Output the [X, Y] coordinate of the center of the cell containing the given text.  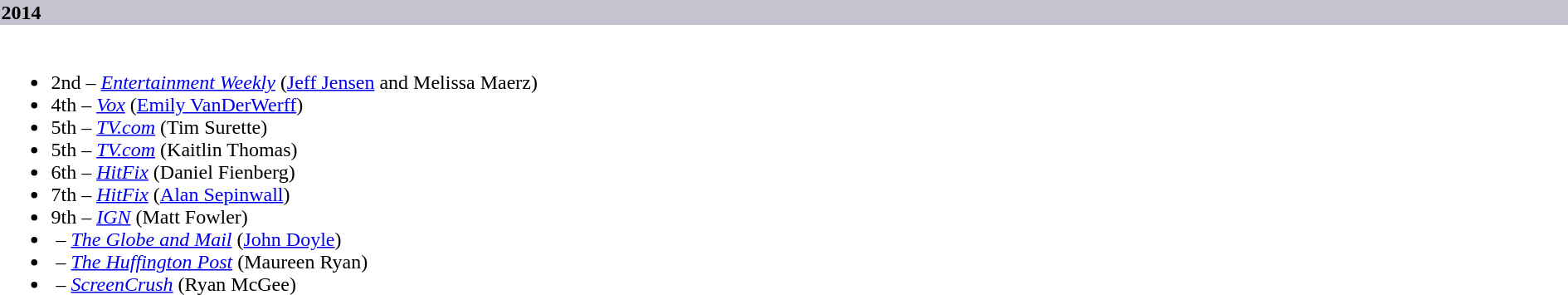
2014 [784, 12]
